Pinpoint the cell where the given text exists, returning its (x, y) midpoint coordinate. 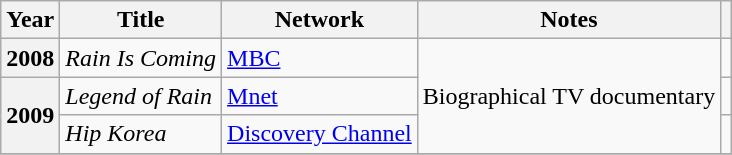
Network (320, 20)
Title (141, 20)
MBC (320, 58)
2009 (30, 115)
Mnet (320, 96)
Rain Is Coming (141, 58)
Year (30, 20)
Notes (568, 20)
Discovery Channel (320, 134)
2008 (30, 58)
Hip Korea (141, 134)
Biographical TV documentary (568, 96)
Legend of Rain (141, 96)
